Scan for the cell matching the given text and deliver its [X, Y] coordinate at center. 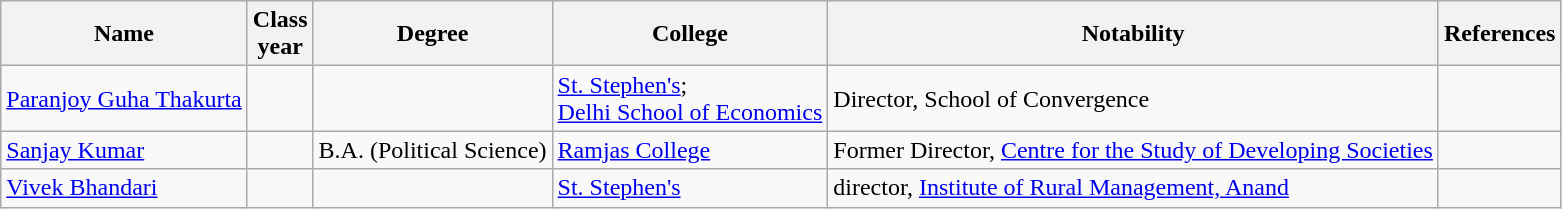
Paranjoy Guha Thakurta [124, 98]
Former Director, Centre for the Study of Developing Societies [1134, 150]
Degree [432, 34]
Notability [1134, 34]
Classyear [280, 34]
Sanjay Kumar [124, 150]
Director, School of Convergence [1134, 98]
B.A. (Political Science) [432, 150]
Vivek Bhandari [124, 188]
College [690, 34]
director, Institute of Rural Management, Anand [1134, 188]
St. Stephen's [690, 188]
Ramjas College [690, 150]
References [1500, 34]
Name [124, 34]
St. Stephen's;Delhi School of Economics [690, 98]
